From the cell containing the given text, extract its center point as [x, y] coordinate. 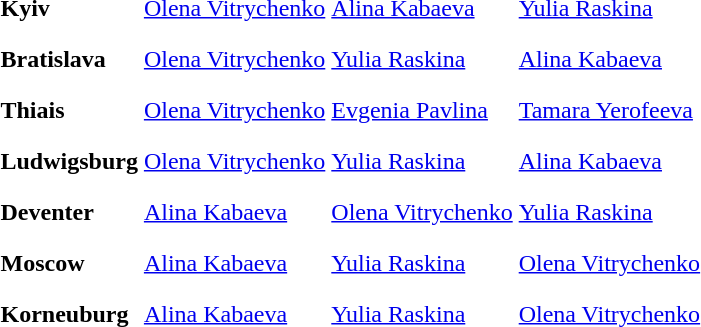
Tamara Yerofeeva [609, 110]
Evgenia Pavlina [422, 110]
